Return the (X, Y) coordinate for the center point of the cell that contains the specified text.  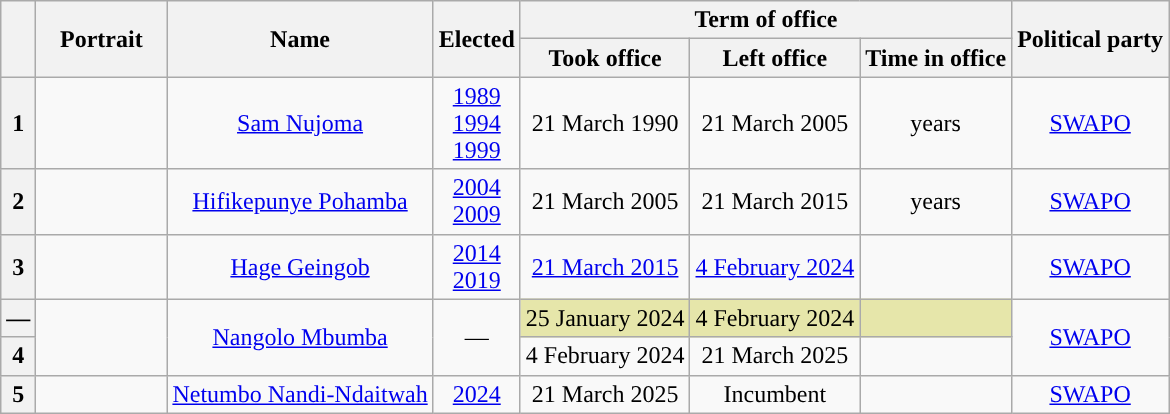
2024 (476, 394)
2 (18, 202)
Portrait (102, 39)
Time in office (936, 58)
Hage Geingob (300, 266)
4 (18, 356)
25 January 2024 (605, 318)
Elected (476, 39)
20142019 (476, 266)
Took office (605, 58)
Name (300, 39)
Incumbent (775, 394)
21 March 1990 (605, 123)
Political party (1090, 39)
20042009 (476, 202)
Nangolo Mbumba (300, 337)
Sam Nujoma (300, 123)
Hifikepunye Pohamba (300, 202)
198919941999 (476, 123)
1 (18, 123)
3 (18, 266)
Left office (775, 58)
5 (18, 394)
Term of office (766, 20)
Netumbo Nandi-Ndaitwah (300, 394)
